Output the (x, y) coordinate of the center of the cell containing the given text.  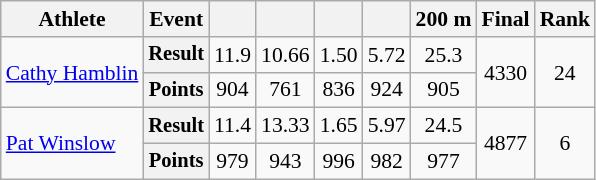
10.66 (286, 55)
836 (339, 90)
943 (286, 162)
13.33 (286, 126)
761 (286, 90)
11.4 (232, 126)
1.65 (339, 126)
25.3 (444, 55)
996 (339, 162)
200 m (444, 19)
5.72 (387, 55)
6 (566, 144)
904 (232, 90)
Final (505, 19)
11.9 (232, 55)
924 (387, 90)
Event (176, 19)
905 (444, 90)
Cathy Hamblin (72, 72)
Athlete (72, 19)
Pat Winslow (72, 144)
Rank (566, 19)
4877 (505, 144)
979 (232, 162)
982 (387, 162)
5.97 (387, 126)
24 (566, 72)
24.5 (444, 126)
1.50 (339, 55)
4330 (505, 72)
977 (444, 162)
